Find where the given text appears and provide that cell's center as [X, Y] coordinate. 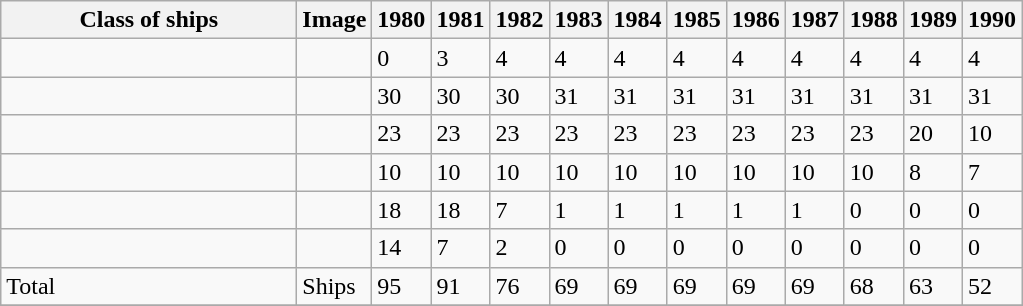
1985 [696, 20]
Total [149, 286]
3 [460, 58]
95 [402, 286]
Ships [334, 286]
91 [460, 286]
68 [874, 286]
8 [932, 172]
1982 [520, 20]
1987 [814, 20]
52 [992, 286]
1986 [756, 20]
1988 [874, 20]
76 [520, 286]
1990 [992, 20]
1984 [638, 20]
14 [402, 248]
1980 [402, 20]
20 [932, 134]
1981 [460, 20]
63 [932, 286]
Class of ships [149, 20]
2 [520, 248]
Image [334, 20]
1989 [932, 20]
1983 [578, 20]
